Output the (X, Y) coordinate of the center of the cell containing the given text.  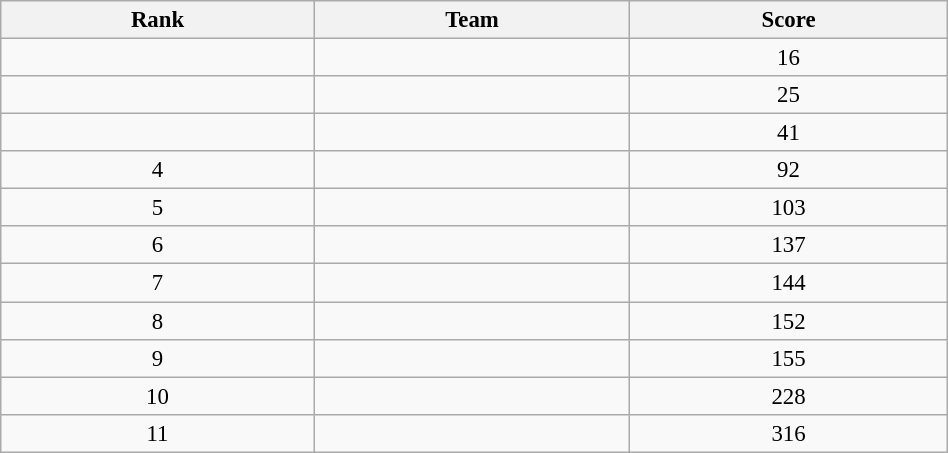
Team (472, 20)
92 (788, 170)
8 (158, 321)
7 (158, 283)
4 (158, 170)
5 (158, 208)
316 (788, 433)
6 (158, 245)
144 (788, 283)
11 (158, 433)
Score (788, 20)
152 (788, 321)
10 (158, 396)
9 (158, 358)
155 (788, 358)
137 (788, 245)
103 (788, 208)
Rank (158, 20)
25 (788, 95)
41 (788, 133)
16 (788, 58)
228 (788, 396)
